Find where the given text appears and provide that cell's center as [X, Y] coordinate. 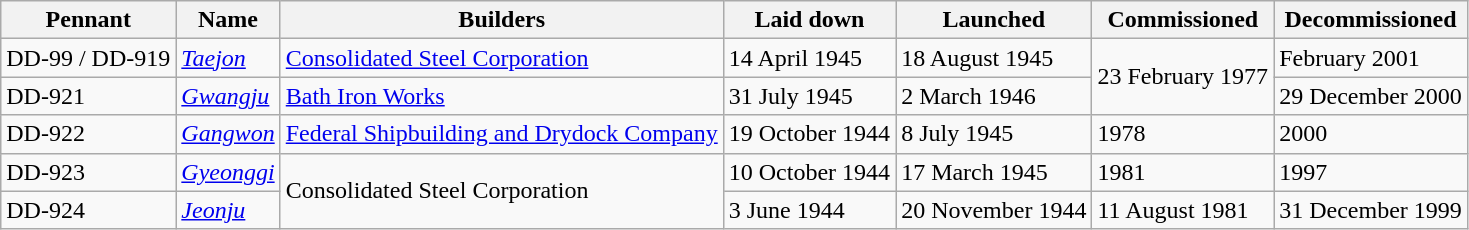
Builders [502, 20]
Jeonju [228, 210]
3 June 1944 [809, 210]
Federal Shipbuilding and Drydock Company [502, 134]
DD-922 [88, 134]
DD-99 / DD-919 [88, 58]
1981 [1183, 172]
19 October 1944 [809, 134]
10 October 1944 [809, 172]
Gyeonggi [228, 172]
Commissioned [1183, 20]
29 December 2000 [1371, 96]
31 December 1999 [1371, 210]
DD-923 [88, 172]
17 March 1945 [994, 172]
11 August 1981 [1183, 210]
31 July 1945 [809, 96]
8 July 1945 [994, 134]
2 March 1946 [994, 96]
20 November 1944 [994, 210]
Taejon [228, 58]
Bath Iron Works [502, 96]
23 February 1977 [1183, 77]
14 April 1945 [809, 58]
Name [228, 20]
Pennant [88, 20]
Gangwon [228, 134]
2000 [1371, 134]
1997 [1371, 172]
18 August 1945 [994, 58]
Gwangju [228, 96]
DD-924 [88, 210]
DD-921 [88, 96]
Laid down [809, 20]
Decommissioned [1371, 20]
1978 [1183, 134]
Launched [994, 20]
February 2001 [1371, 58]
